Determine the [x, y] coordinate at the center of the cell enclosing the given text.  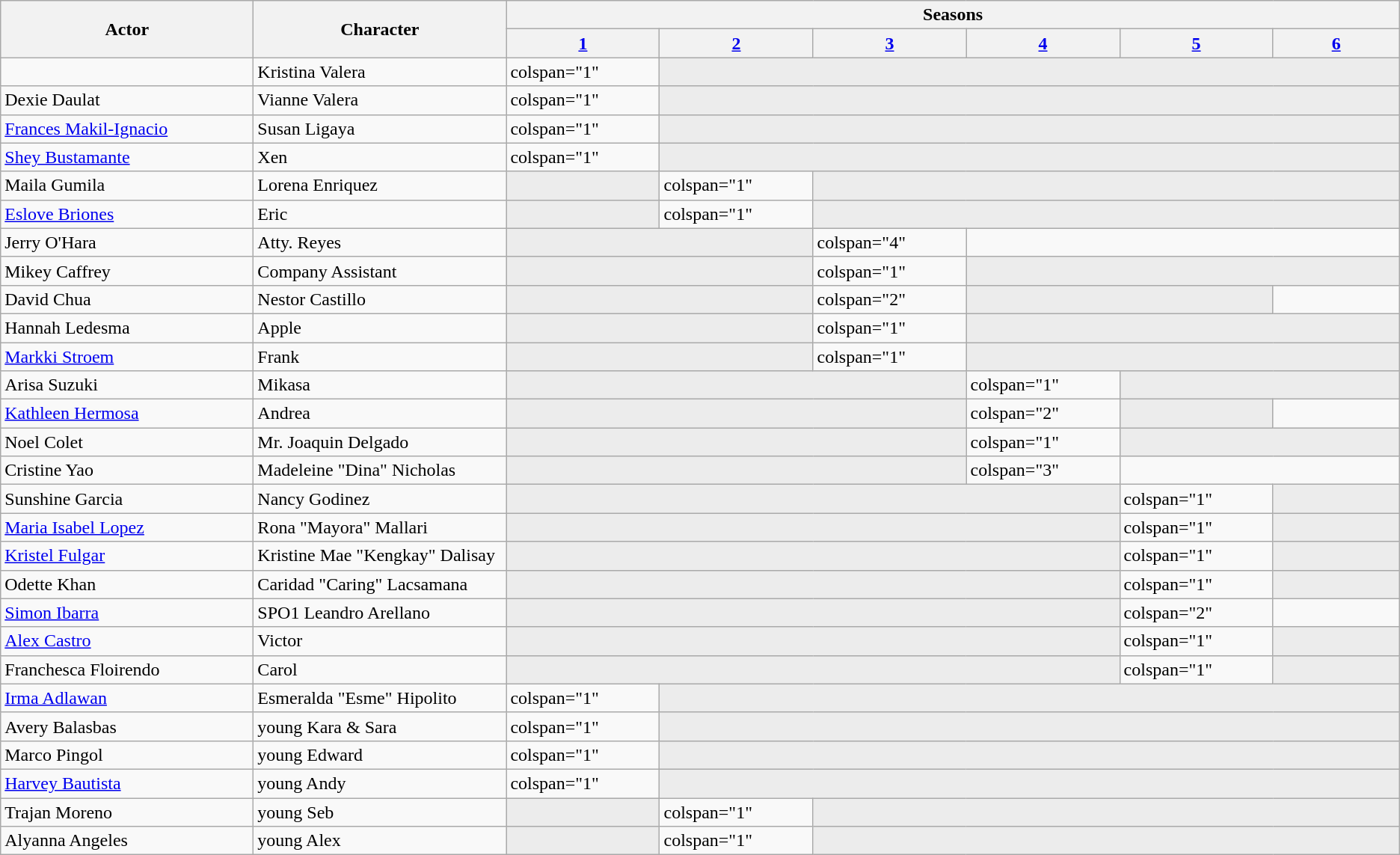
Atty. Reyes [380, 242]
Carol [380, 669]
Kathleen Hermosa [127, 414]
Trajan Moreno [127, 812]
Franchesca Floirendo [127, 669]
Simon Ibarra [127, 613]
SPO1 Leandro Arellano [380, 613]
3 [890, 43]
Esmeralda "Esme" Hipolito [380, 698]
young Alex [380, 841]
Andrea [380, 414]
colspan="4" [890, 242]
Apple [380, 328]
Arisa Suzuki [127, 385]
Company Assistant [380, 271]
Frances Makil-Ignacio [127, 129]
Vianne Valera [380, 100]
Irma Adlawan [127, 698]
young Andy [380, 783]
Mr. Joaquin Delgado [380, 442]
Cristine Yao [127, 471]
Noel Colet [127, 442]
Character [380, 29]
Kristine Mae "Kengkay" Dalisay [380, 556]
Markki Stroem [127, 357]
Susan Ligaya [380, 129]
Marco Pingol [127, 755]
Maila Gumila [127, 186]
Odette Khan [127, 584]
Dexie Daulat [127, 100]
Hannah Ledesma [127, 328]
Kristel Fulgar [127, 556]
4 [1043, 43]
Nancy Godinez [380, 499]
Eric [380, 214]
Xen [380, 157]
Kristina Valera [380, 72]
Nestor Castillo [380, 299]
Lorena Enriquez [380, 186]
5 [1197, 43]
David Chua [127, 299]
Rona "Mayora" Mallari [380, 527]
young Edward [380, 755]
Maria Isabel Lopez [127, 527]
young Seb [380, 812]
Shey Bustamante [127, 157]
6 [1336, 43]
Madeleine "Dina" Nicholas [380, 471]
Alyanna Angeles [127, 841]
Frank [380, 357]
Victor [380, 641]
Avery Balasbas [127, 726]
young Kara & Sara [380, 726]
Caridad "Caring" Lacsamana [380, 584]
Eslove Briones [127, 214]
colspan="3" [1043, 471]
Harvey Bautista [127, 783]
Seasons [953, 15]
2 [736, 43]
1 [583, 43]
Alex Castro [127, 641]
Mikey Caffrey [127, 271]
Actor [127, 29]
Sunshine Garcia [127, 499]
Jerry O'Hara [127, 242]
Mikasa [380, 385]
